From the cell containing the given text, extract its center point as (X, Y) coordinate. 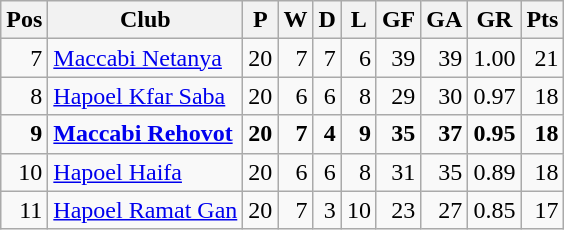
17 (542, 210)
Hapoel Kfar Saba (146, 96)
27 (444, 210)
31 (398, 172)
Hapoel Ramat Gan (146, 210)
Pos (24, 20)
Pts (542, 20)
1.00 (494, 58)
21 (542, 58)
0.97 (494, 96)
GA (444, 20)
11 (24, 210)
3 (327, 210)
Club (146, 20)
D (327, 20)
23 (398, 210)
Maccabi Netanya (146, 58)
4 (327, 134)
0.89 (494, 172)
W (296, 20)
Hapoel Haifa (146, 172)
GF (398, 20)
P (260, 20)
30 (444, 96)
0.85 (494, 210)
Maccabi Rehovot (146, 134)
L (358, 20)
0.95 (494, 134)
GR (494, 20)
29 (398, 96)
37 (444, 134)
